Detect which cell encompasses the target text, then output its (X, Y) center coordinate. 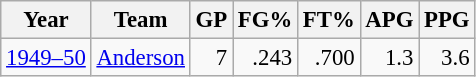
.243 (264, 58)
PPG (447, 20)
.700 (330, 58)
Year (46, 20)
1949–50 (46, 58)
FG% (264, 20)
Anderson (140, 58)
GP (211, 20)
1.3 (390, 58)
3.6 (447, 58)
Team (140, 20)
APG (390, 20)
7 (211, 58)
FT% (330, 20)
